Return the [x, y] coordinate for the center point of the cell that contains the specified text.  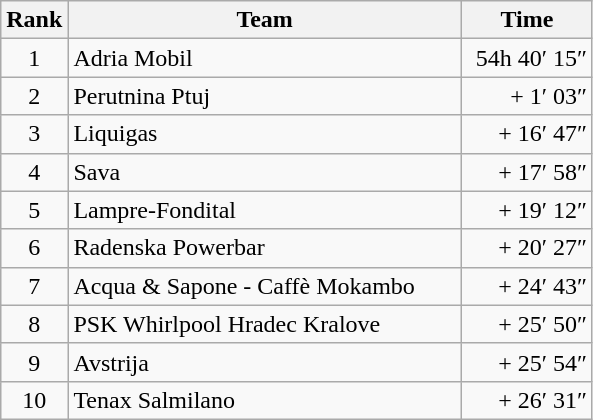
3 [34, 134]
Radenska Powerbar [265, 248]
Avstrija [265, 362]
Lampre-Fondital [265, 210]
Liquigas [265, 134]
Acqua & Sapone - Caffè Mokambo [265, 286]
54h 40′ 15″ [526, 58]
8 [34, 324]
+ 26′ 31″ [526, 400]
+ 20′ 27″ [526, 248]
2 [34, 96]
+ 16′ 47″ [526, 134]
7 [34, 286]
+ 25′ 54″ [526, 362]
5 [34, 210]
Perutnina Ptuj [265, 96]
Team [265, 20]
6 [34, 248]
10 [34, 400]
9 [34, 362]
Adria Mobil [265, 58]
+ 25′ 50″ [526, 324]
+ 19′ 12″ [526, 210]
Tenax Salmilano [265, 400]
Time [526, 20]
+ 1′ 03″ [526, 96]
1 [34, 58]
PSK Whirlpool Hradec Kralove [265, 324]
Rank [34, 20]
4 [34, 172]
+ 24′ 43″ [526, 286]
Sava [265, 172]
+ 17′ 58″ [526, 172]
